Provide the [X, Y] coordinate of the cell's center where the given text is located.  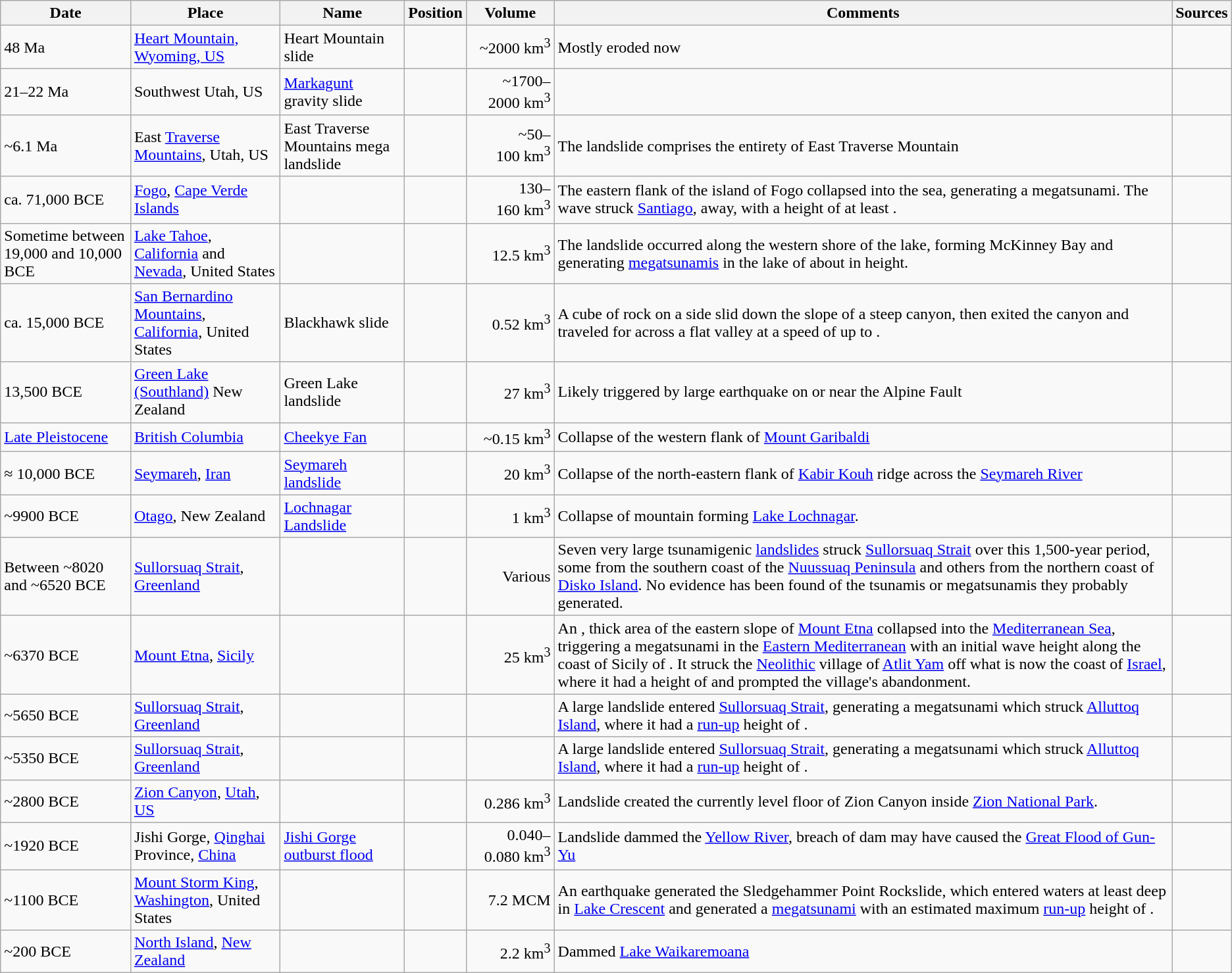
ca. 15,000 BCE [66, 322]
Collapse of the north-eastern flank of Kabir Kouh ridge across the Seymareh River [863, 474]
Heart Mountain, Wyoming, US [205, 47]
Date [66, 13]
Collapse of the western flank of Mount Garibaldi [863, 437]
27 km3 [510, 392]
Mount Storm King, Washington, United States [205, 900]
Place [205, 13]
Jishi Gorge outburst flood [342, 846]
Collapse of mountain forming Lake Lochnagar. [863, 516]
Likely triggered by large earthquake on or near the Alpine Fault [863, 392]
Lake Tahoe, California and Nevada, United States [205, 253]
Late Pleistocene [66, 437]
The landslide comprises the entirety of East Traverse Mountain [863, 145]
Seymareh landslide [342, 474]
~50–100 km3 [510, 145]
25 km3 [510, 655]
2.2 km3 [510, 951]
British Columbia [205, 437]
13,500 BCE [66, 392]
East Traverse Mountains, Utah, US [205, 145]
~200 BCE [66, 951]
Sources [1202, 13]
Landslide dammed the Yellow River, breach of dam may have caused the Great Flood of Gun-Yu [863, 846]
21–22 Ma [66, 92]
Green Lake (Southland) New Zealand [205, 392]
48 Ma [66, 47]
12.5 km3 [510, 253]
Fogo, Cape Verde Islands [205, 199]
The eastern flank of the island of Fogo collapsed into the sea, generating a megatsunami. The wave struck Santiago, away, with a height of at least . [863, 199]
The landslide occurred along the western shore of the lake, forming McKinney Bay and generating megatsunamis in the lake of about in height. [863, 253]
Zion Canyon, Utah, US [205, 801]
Lochnagar Landslide [342, 516]
Heart Mountain slide [342, 47]
~1920 BCE [66, 846]
Position [436, 13]
Comments [863, 13]
~2800 BCE [66, 801]
Markagunt gravity slide [342, 92]
Cheekye Fan [342, 437]
A cube of rock on a side slid down the slope of a steep canyon, then exited the canyon and traveled for across a flat valley at a speed of up to . [863, 322]
Various [510, 576]
130–160 km3 [510, 199]
~0.15 km3 [510, 437]
~6.1 Ma [66, 145]
Between ~8020 and ~6520 BCE [66, 576]
0.040–0.080 km3 [510, 846]
Name [342, 13]
San Bernardino Mountains, California, United States [205, 322]
~5350 BCE [66, 758]
East Traverse Mountains mega landslide [342, 145]
Blackhawk slide [342, 322]
Jishi Gorge, Qinghai Province, China [205, 846]
Otago, New Zealand [205, 516]
~1100 BCE [66, 900]
Seymareh, Iran [205, 474]
Landslide created the currently level floor of Zion Canyon inside Zion National Park. [863, 801]
7.2 MCM [510, 900]
Mostly eroded now [863, 47]
North Island, New Zealand [205, 951]
1 km3 [510, 516]
20 km3 [510, 474]
~5650 BCE [66, 716]
~9900 BCE [66, 516]
Green Lake landslide [342, 392]
~2000 km3 [510, 47]
Sometime between 19,000 and 10,000 BCE [66, 253]
Volume [510, 13]
ca. 71,000 BCE [66, 199]
Southwest Utah, US [205, 92]
Dammed Lake Waikaremoana [863, 951]
Mount Etna, Sicily [205, 655]
~1700–2000 km3 [510, 92]
~6370 BCE [66, 655]
0.286 km3 [510, 801]
≈ 10,000 BCE [66, 474]
0.52 km3 [510, 322]
